For the text-containing cell, return its midpoint in [X, Y] coordinate format. 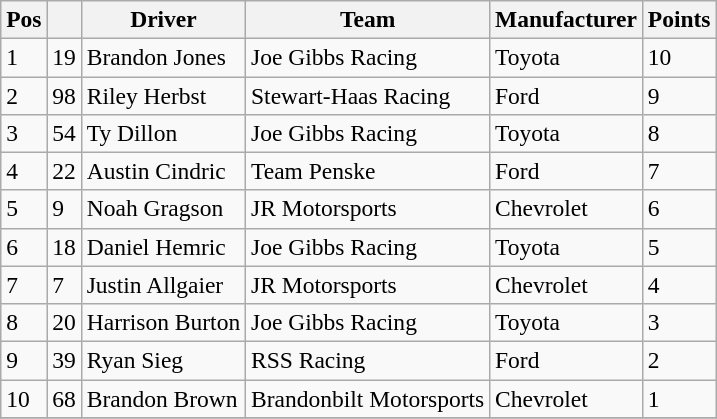
19 [64, 57]
18 [64, 247]
20 [64, 322]
54 [64, 133]
Daniel Hemric [163, 247]
98 [64, 95]
Justin Allgaier [163, 285]
Brandon Brown [163, 398]
Austin Cindric [163, 171]
Brandonbilt Motorsports [368, 398]
39 [64, 360]
Team [368, 19]
Brandon Jones [163, 57]
Driver [163, 19]
Manufacturer [566, 19]
22 [64, 171]
RSS Racing [368, 360]
Noah Gragson [163, 209]
Team Penske [368, 171]
Riley Herbst [163, 95]
Points [679, 19]
Stewart-Haas Racing [368, 95]
Ryan Sieg [163, 360]
Ty Dillon [163, 133]
68 [64, 398]
Harrison Burton [163, 322]
Pos [24, 19]
